Output the (X, Y) coordinate of the center of the cell containing the given text.  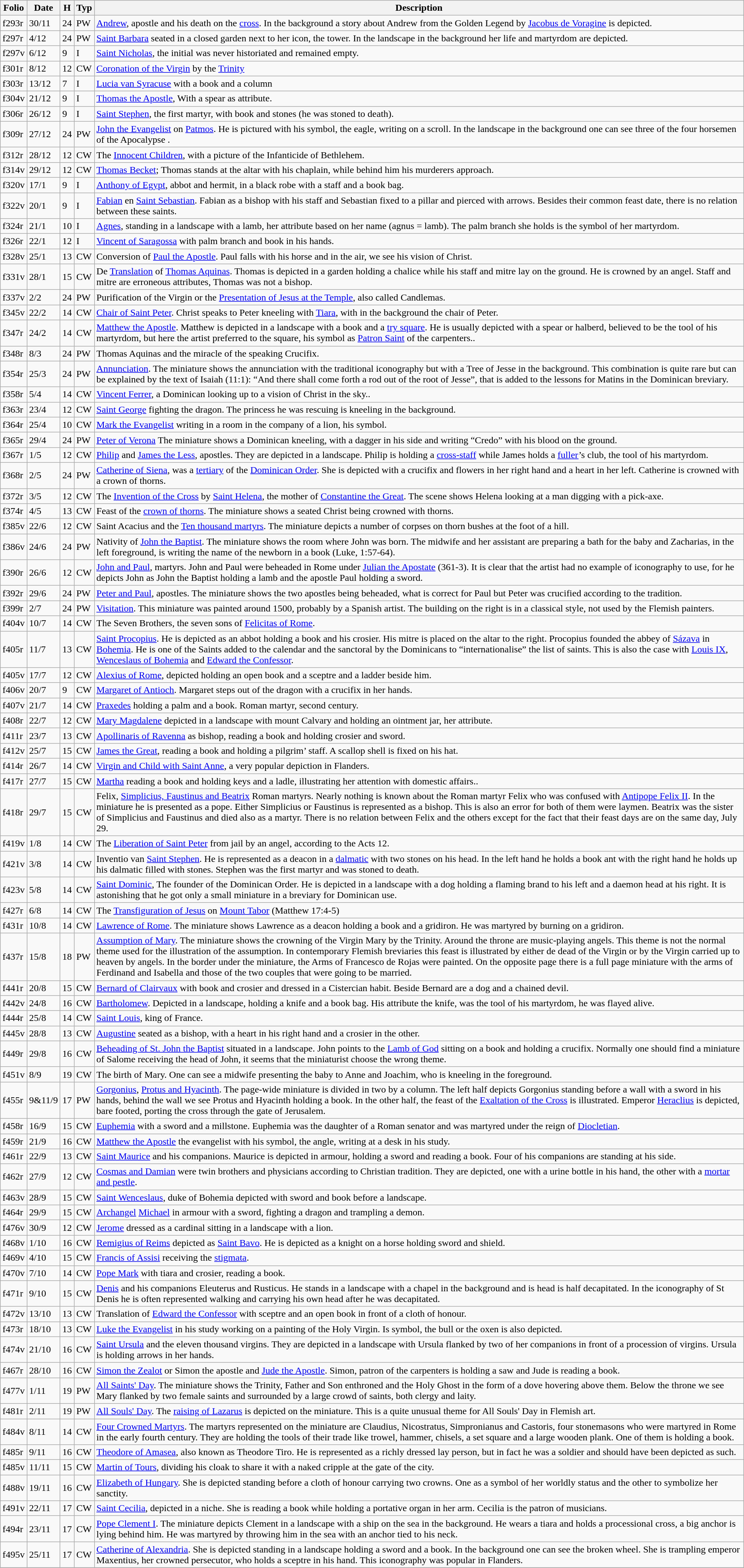
f364r (14, 425)
Jerome dressed as a cardinal sitting in a landscape with a lion. (419, 1228)
f301r (14, 68)
f368r (14, 475)
Saint Nicholas, the initial was never historiated and remained empty. (419, 53)
f322v (14, 205)
26/12 (44, 114)
4/5 (44, 511)
Conversion of Paul the Apostle. Paul falls with his horse and in the air, we see his vision of Christ. (419, 256)
9/11 (44, 1452)
Purification of the Virgin or the Presentation of Jesus at the Temple, also called Candlemas. (419, 297)
f468v (14, 1243)
f345v (14, 312)
f411r (14, 735)
Martin of Tours, dividing his cloak to share it with a naked cripple at the gate of the city. (419, 1467)
Saint Barbara seated in a closed garden next to her icon, the tower. In the landscape in the background her life and martyrdom are depicted. (419, 38)
f419v (14, 844)
11/11 (44, 1467)
Saint George fighting the dragon. The princess he was rescuing is kneeling in the background. (419, 409)
23/11 (44, 1529)
13/12 (44, 83)
Augustine seated as a bishop, with a heart in his right hand and a crosier in the other. (419, 1033)
f481r (14, 1411)
f347r (14, 333)
Thomas Becket; Thomas stands at the altar with his chaplain, while behind him his murderers approach. (419, 170)
15/8 (44, 957)
1/10 (44, 1243)
f326r (14, 241)
f488v (14, 1488)
The Liberation of Saint Peter from jail by an angel, according to the Acts 12. (419, 844)
Saint Stephen, the first martyr, with book and stones (he was stoned to death). (419, 114)
27/12 (44, 134)
f464r (14, 1213)
f358r (14, 394)
Chair of Saint Peter. Christ speaks to Peter kneeling with Tiara, with in the background the chair of Peter. (419, 312)
Lawrence of Rome. The miniature shows Lawrence as a deacon holding a book and a gridiron. He was martyred by burning on a gridiron. (419, 926)
Vincent of Saragossa with palm branch and book in his hands. (419, 241)
25/8 (44, 1018)
24/6 (44, 547)
H (67, 8)
Bartholomew. Depicted in a landscape, holding a knife and a book bag. His attribute the knife, was the tool of his martyrdom, he was flayed alive. (419, 1003)
25/4 (44, 425)
f472v (14, 1314)
f312r (14, 155)
f427r (14, 910)
Luke the Evangelist in his study working on a painting of the Holy Virgin. Is symbol, the bull or the oxen is also depicted. (419, 1329)
1/11 (44, 1391)
Anthony of Egypt, abbot and hermit, in a black robe with a staff and a book bag. (419, 185)
f469v (14, 1258)
f474v (14, 1349)
24/8 (44, 1003)
13/10 (44, 1314)
f463v (14, 1197)
Coronation of the Virgin by the Trinity (419, 68)
Pope Mark with tiara and crosier, reading a book. (419, 1273)
21/7 (44, 705)
7/10 (44, 1273)
Saint Cecilia, depicted in a niche. She is reading a book while holding a portative organ in her arm. Cecilia is the patron of musicians. (419, 1508)
28/8 (44, 1033)
29/4 (44, 440)
f442v (14, 1003)
f385v (14, 526)
f485v (14, 1467)
Matthew the Apostle the evangelist with his symbol, the angle, writing at a desk in his study. (419, 1141)
18 (67, 957)
f392r (14, 593)
22/6 (44, 526)
The Invention of the Cross by Saint Helena, the mother of Constantine the Great. The scene shows Helena looking at a man digging with a pick-axe. (419, 496)
22/1 (44, 241)
f414r (14, 766)
Bernard of Clairvaux with book and crosier and dressed in a Cistercian habit. Beside Bernard are a dog and a chained devil. (419, 988)
30/9 (44, 1228)
Lucia van Syracuse with a book and a column (419, 83)
17/7 (44, 675)
5/4 (44, 394)
f372r (14, 496)
f494r (14, 1529)
f365r (14, 440)
Simon the Zealot or Simon the apostle and Jude the Apostle. Simon, patron of the carpenters is holding a saw and Jude is reading a book. (419, 1370)
f297r (14, 38)
The birth of Mary. One can see a midwife presenting the baby to Anne and Joachim, who is kneeling in the foreground. (419, 1074)
James the Great, reading a book and holding a pilgrim’ staff. A scallop shell is fixed on his hat. (419, 751)
f337v (14, 297)
9&11/9 (44, 1100)
f314v (14, 170)
f297v (14, 53)
f485r (14, 1452)
f431r (14, 926)
16/9 (44, 1126)
28/1 (44, 277)
Margaret of Antioch. Margaret steps out of the dragon with a crucifix in her hands. (419, 690)
Mary Magdalene depicted in a landscape with mount Calvary and holding an ointment jar, her attribute. (419, 720)
7 (67, 83)
f491v (14, 1508)
4/12 (44, 38)
Archangel Michael in armour with a sword, fighting a dragon and trampling a demon. (419, 1213)
17/1 (44, 185)
Vincent Ferrer, a Dominican looking up to a vision of Christ in the sky.. (419, 394)
f441r (14, 988)
8/12 (44, 68)
f293r (14, 23)
f470v (14, 1273)
25/1 (44, 256)
Andrew, apostle and his death on the cross. In the background a story about Andrew from the Golden Legend by Jacobus de Voragine is depicted. (419, 23)
f495v (14, 1554)
f399r (14, 608)
9/10 (44, 1294)
All Souls' Day. The raising of Lazarus is depicted on the miniature. This is a quite unusual theme for All Souls' Day in Flemish art. (419, 1411)
f467r (14, 1370)
29/12 (44, 170)
6/8 (44, 910)
f418r (14, 813)
2/5 (44, 475)
8/9 (44, 1074)
f386v (14, 547)
f405v (14, 675)
The Innocent Children, with a picture of the Infanticide of Bethlehem. (419, 155)
4/10 (44, 1258)
f405r (14, 649)
6/12 (44, 53)
27/7 (44, 781)
30/11 (44, 23)
f445v (14, 1033)
3/5 (44, 496)
f374r (14, 511)
23/7 (44, 735)
Virgin and Child with Saint Anne, a very popular depiction in Flanders. (419, 766)
f367r (14, 455)
f476v (14, 1228)
Thomas the Apostle, With a spear as attribute. (419, 99)
f444r (14, 1018)
f484v (14, 1431)
21/10 (44, 1349)
f363r (14, 409)
28/10 (44, 1370)
1/8 (44, 844)
Feast of the crown of thorns. The miniature shows a seated Christ being crowned with thorns. (419, 511)
21/1 (44, 226)
10/7 (44, 623)
f390r (14, 572)
8/11 (44, 1431)
Saint Acacius and the Ten thousand martyrs. The miniature depicts a number of corpses on thorn bushes at the foot of a hill. (419, 526)
Peter of Verona The miniature shows a Dominican kneeling, with a dagger in his side and writing “Credo” with his blood on the ground. (419, 440)
f412v (14, 751)
20/8 (44, 988)
Mark the Evangelist writing in a room in the company of a lion, his symbol. (419, 425)
Description (419, 8)
23/4 (44, 409)
Apollinaris of Ravenna as bishop, reading a book and holding crosier and sword. (419, 735)
Translation of Edward the Confessor with sceptre and an open book in front of a cloth of honour. (419, 1314)
11/7 (44, 649)
Agnes, standing in a landscape with a lamb, her attribute based on her name (agnus = lamb). The palm branch she holds is the symbol of her martyrdom. (419, 226)
29/8 (44, 1054)
f331v (14, 277)
22/2 (44, 312)
22/7 (44, 720)
25/11 (44, 1554)
f437r (14, 957)
29/6 (44, 593)
8/3 (44, 353)
20/7 (44, 690)
26/7 (44, 766)
1/5 (44, 455)
Typ (84, 8)
22/9 (44, 1157)
f309r (14, 134)
27/9 (44, 1177)
f455r (14, 1100)
10/8 (44, 926)
26/6 (44, 572)
f306r (14, 114)
20/1 (44, 205)
Remigius of Reims depicted as Saint Bavo. He is depicted as a knight on a horse holding sword and shield. (419, 1243)
29/9 (44, 1213)
Martha reading a book and holding keys and a ladle, illustrating her attention with domestic affairs.. (419, 781)
19/11 (44, 1488)
3/8 (44, 864)
24/2 (44, 333)
25/7 (44, 751)
f473r (14, 1329)
2/2 (44, 297)
f303r (14, 83)
Saint Louis, king of France. (419, 1018)
25/3 (44, 374)
f324r (14, 226)
f477v (14, 1391)
22/11 (44, 1508)
2/11 (44, 1411)
f459r (14, 1141)
f449r (14, 1054)
5/8 (44, 890)
f407v (14, 705)
21/9 (44, 1141)
f421v (14, 864)
29/7 (44, 813)
2/7 (44, 608)
f304v (14, 99)
Saint Wenceslaus, duke of Bohemia depicted with sword and book before a landscape. (419, 1197)
28/9 (44, 1197)
Euphemia with a sword and a millstone. Euphemia was the daughter of a Roman senator and was martyred under the reign of Diocletian. (419, 1126)
Date (44, 8)
f458r (14, 1126)
Praxedes holding a palm and a book. Roman martyr, second century. (419, 705)
28/12 (44, 155)
The Seven Brothers, the seven sons of Felicitas of Rome. (419, 623)
21/12 (44, 99)
Alexius of Rome, depicted holding an open book and a sceptre and a ladder beside him. (419, 675)
The Transfiguration of Jesus on Mount Tabor (Matthew 17:4-5) (419, 910)
f404v (14, 623)
f462r (14, 1177)
f320v (14, 185)
f348r (14, 353)
f471r (14, 1294)
f451v (14, 1074)
f406v (14, 690)
f423v (14, 890)
18/10 (44, 1329)
Thomas Aquinas and the miracle of the speaking Crucifix. (419, 353)
f328v (14, 256)
f408r (14, 720)
f354r (14, 374)
f461r (14, 1157)
Folio (14, 8)
f417r (14, 781)
Francis of Assisi receiving the stigmata. (419, 1258)
Saint Maurice and his companions. Maurice is depicted in armour, holding a sword and reading a book. Four of his companions are standing at his side. (419, 1157)
